Determine the (X, Y) coordinate at the center of the cell enclosing the given text.  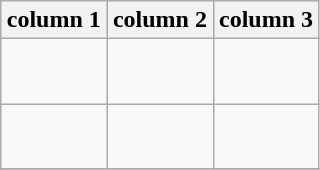
column 2 (160, 20)
column 1 (54, 20)
column 3 (266, 20)
